Search for the cell housing the specified text and yield its (X, Y) center coordinate. 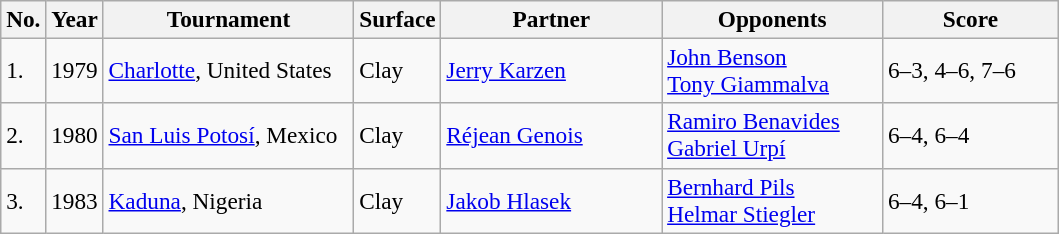
1979 (74, 70)
San Luis Potosí, Mexico (228, 136)
Score (971, 19)
2. (24, 136)
1983 (74, 200)
Ramiro Benavides Gabriel Urpí (772, 136)
Surface (398, 19)
Year (74, 19)
Jerry Karzen (552, 70)
John Benson Tony Giammalva (772, 70)
6–3, 4–6, 7–6 (971, 70)
No. (24, 19)
Charlotte, United States (228, 70)
6–4, 6–1 (971, 200)
Opponents (772, 19)
Bernhard Pils Helmar Stiegler (772, 200)
6–4, 6–4 (971, 136)
Jakob Hlasek (552, 200)
1980 (74, 136)
Réjean Genois (552, 136)
1. (24, 70)
Tournament (228, 19)
Kaduna, Nigeria (228, 200)
3. (24, 200)
Partner (552, 19)
